Determine the [x, y] coordinate at the center of the cell enclosing the given text.  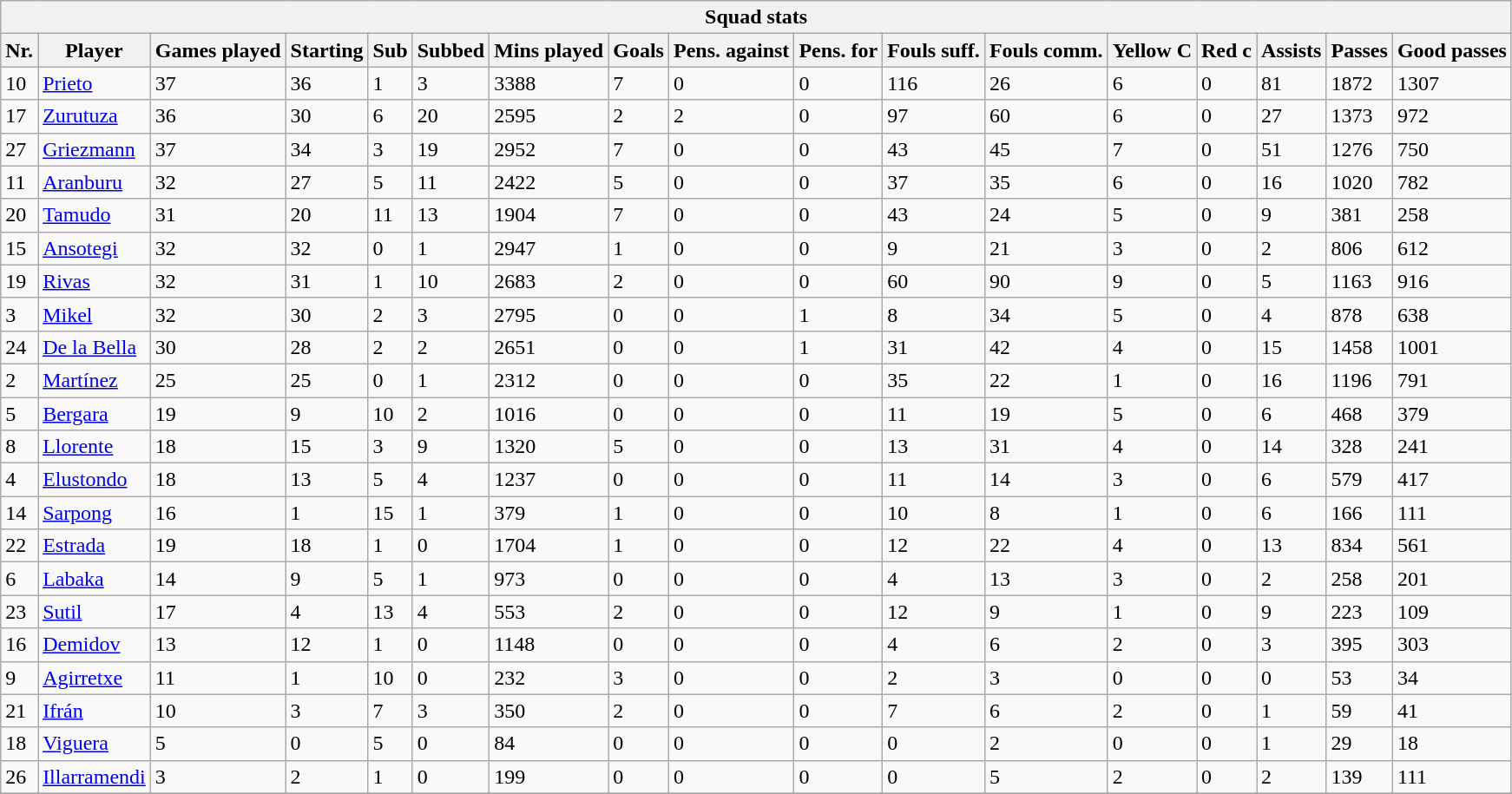
612 [1451, 248]
1307 [1451, 83]
Yellow C [1152, 50]
553 [549, 612]
59 [1359, 711]
Goals [639, 50]
2312 [549, 380]
241 [1451, 447]
Aranburu [95, 182]
Llorente [95, 447]
1704 [549, 546]
834 [1359, 546]
Subbed [450, 50]
Rivas [95, 281]
51 [1292, 149]
806 [1359, 248]
232 [549, 678]
29 [1359, 744]
97 [934, 116]
1373 [1359, 116]
45 [1046, 149]
1148 [549, 645]
782 [1451, 182]
Griezmann [95, 149]
2795 [549, 314]
2683 [549, 281]
Mins played [549, 50]
Illarramendi [95, 777]
Starting [326, 50]
90 [1046, 281]
579 [1359, 480]
1904 [549, 215]
Squad stats [757, 17]
878 [1359, 314]
53 [1359, 678]
1196 [1359, 380]
Prieto [95, 83]
328 [1359, 447]
116 [934, 83]
Ifrán [95, 711]
166 [1359, 513]
42 [1046, 347]
2952 [549, 149]
Zurutuza [95, 116]
1872 [1359, 83]
2651 [549, 347]
Labaka [95, 579]
1276 [1359, 149]
Fouls suff. [934, 50]
Demidov [95, 645]
2947 [549, 248]
Sarpong [95, 513]
223 [1359, 612]
1016 [549, 414]
Estrada [95, 546]
199 [549, 777]
791 [1451, 380]
Red c [1226, 50]
972 [1451, 116]
84 [549, 744]
201 [1451, 579]
Sutil [95, 612]
303 [1451, 645]
381 [1359, 215]
2422 [549, 182]
Elustondo [95, 480]
Assists [1292, 50]
Nr. [19, 50]
561 [1451, 546]
Martínez [95, 380]
395 [1359, 645]
916 [1451, 281]
Tamudo [95, 215]
350 [549, 711]
Passes [1359, 50]
468 [1359, 414]
Fouls comm. [1046, 50]
1458 [1359, 347]
Pens. against [731, 50]
81 [1292, 83]
3388 [549, 83]
1163 [1359, 281]
638 [1451, 314]
23 [19, 612]
De la Bella [95, 347]
1001 [1451, 347]
Sub [391, 50]
1320 [549, 447]
Good passes [1451, 50]
750 [1451, 149]
139 [1359, 777]
109 [1451, 612]
41 [1451, 711]
Viguera [95, 744]
2595 [549, 116]
Player [95, 50]
28 [326, 347]
Games played [218, 50]
Mikel [95, 314]
Ansotegi [95, 248]
1237 [549, 480]
973 [549, 579]
417 [1451, 480]
Pens. for [838, 50]
1020 [1359, 182]
Bergara [95, 414]
Agirretxe [95, 678]
